Determine the [X, Y] coordinate at the center of the cell enclosing the given text.  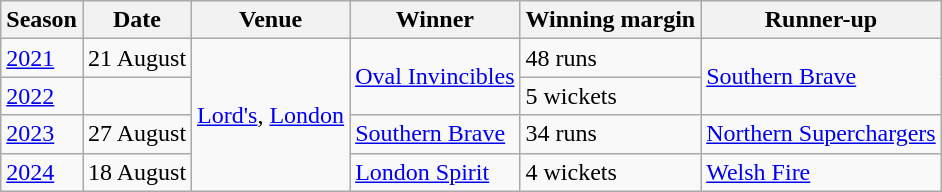
4 wickets [610, 172]
2022 [42, 96]
Lord's, London [271, 115]
Date [136, 20]
Runner-up [822, 20]
Welsh Fire [822, 172]
21 August [136, 58]
18 August [136, 172]
Northern Superchargers [822, 134]
2023 [42, 134]
Winning margin [610, 20]
5 wickets [610, 96]
Season [42, 20]
Venue [271, 20]
34 runs [610, 134]
London Spirit [435, 172]
27 August [136, 134]
48 runs [610, 58]
Oval Invincibles [435, 77]
2021 [42, 58]
2024 [42, 172]
Winner [435, 20]
